Search for the cell housing the specified text and yield its [x, y] center coordinate. 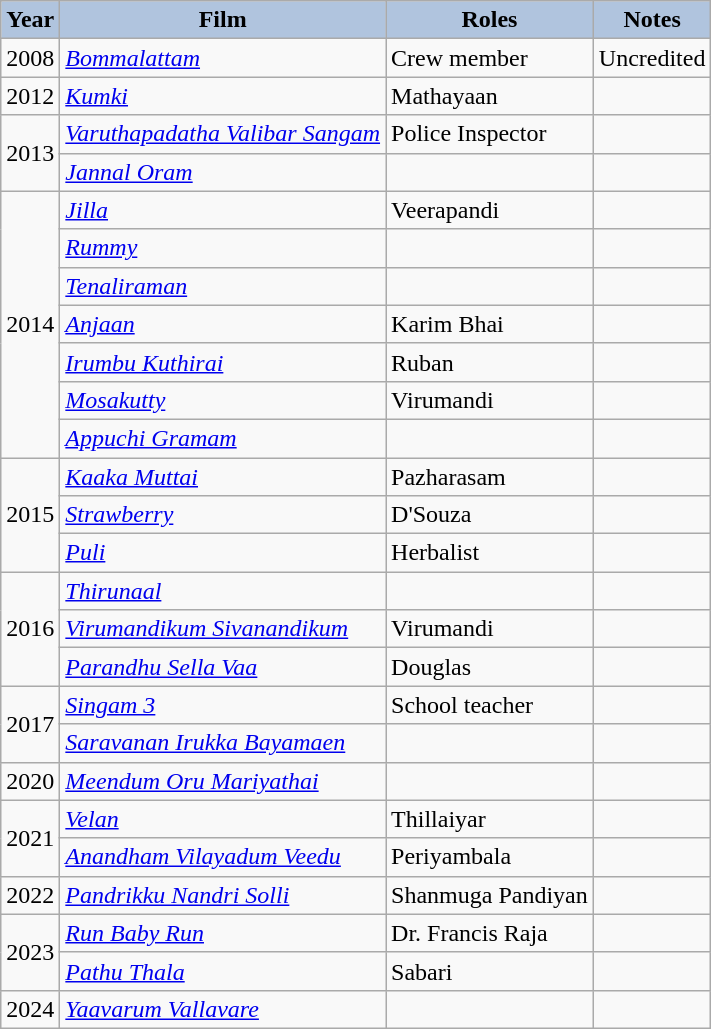
Mosakutty [223, 400]
Kumki [223, 96]
Parandhu Sella Vaa [223, 667]
Singam 3 [223, 705]
D'Souza [490, 515]
Periyambala [490, 857]
Film [223, 20]
2015 [30, 515]
Varuthapadatha Valibar Sangam [223, 134]
Virumandikum Sivanandikum [223, 629]
Anandham Vilayadum Veedu [223, 857]
Bommalattam [223, 58]
Jannal Oram [223, 172]
2024 [30, 1009]
Crew member [490, 58]
Douglas [490, 667]
Tenaliraman [223, 286]
Ruban [490, 362]
Puli [223, 553]
2012 [30, 96]
2014 [30, 324]
Run Baby Run [223, 933]
Sabari [490, 971]
Uncredited [652, 58]
2021 [30, 838]
Irumbu Kuthirai [223, 362]
Herbalist [490, 553]
Roles [490, 20]
Appuchi Gramam [223, 438]
School teacher [490, 705]
Saravanan Irukka Bayamaen [223, 743]
Pazharasam [490, 477]
Dr. Francis Raja [490, 933]
Pathu Thala [223, 971]
Kaaka Muttai [223, 477]
2008 [30, 58]
Velan [223, 819]
Pandrikku Nandri Solli [223, 895]
Meendum Oru Mariyathai [223, 781]
Karim Bhai [490, 324]
Shanmuga Pandiyan [490, 895]
2020 [30, 781]
2023 [30, 952]
Yaavarum Vallavare [223, 1009]
Rummy [223, 248]
2013 [30, 153]
Jilla [223, 210]
Police Inspector [490, 134]
Strawberry [223, 515]
2022 [30, 895]
Mathayaan [490, 96]
Thirunaal [223, 591]
2016 [30, 629]
2017 [30, 724]
Year [30, 20]
Anjaan [223, 324]
Thillaiyar [490, 819]
Veerapandi [490, 210]
Notes [652, 20]
